Return the (x, y) coordinate for the center point of the cell that contains the specified text.  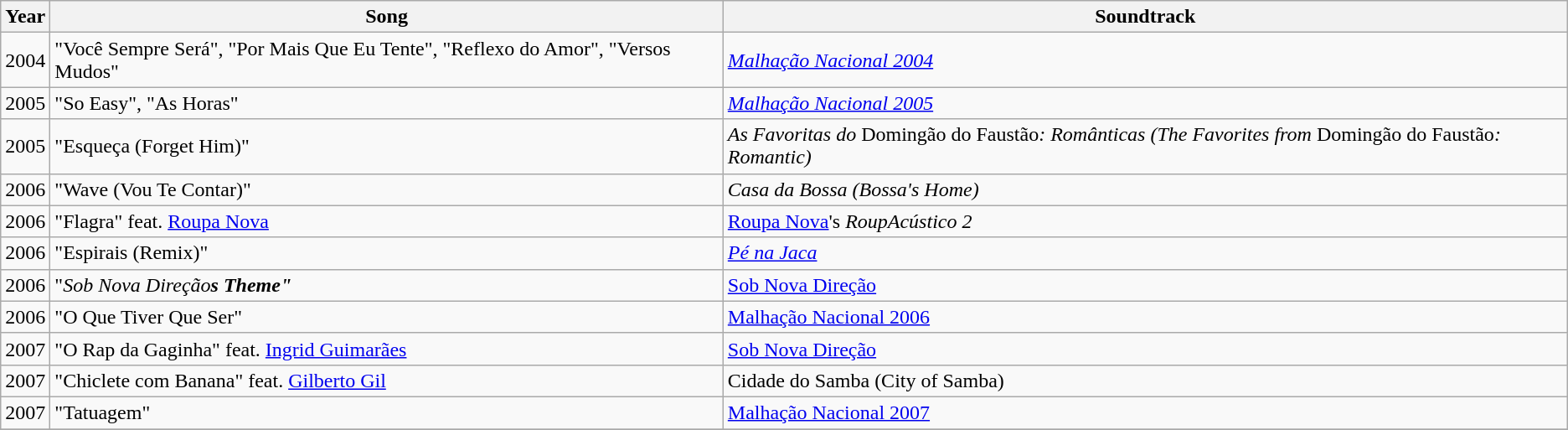
"Espirais (Remix)" (387, 253)
As Favoritas do Domingão do Faustão: Românticas (The Favorites from Domingão do Faustão: Romantic) (1145, 146)
Song (387, 17)
"So Easy", "As Horas" (387, 103)
Soundtrack (1145, 17)
Roupa Nova's RoupAcústico 2 (1145, 221)
"O Rap da Gaginha" feat. Ingrid Guimarães (387, 349)
"Você Sempre Será", "Por Mais Que Eu Tente", "Reflexo do Amor", "Versos Mudos" (387, 60)
"Tatuagem" (387, 412)
Casa da Bossa (Bossa's Home) (1145, 189)
Malhação Nacional 2006 (1145, 317)
"O Que Tiver Que Ser" (387, 317)
Malhação Nacional 2005 (1145, 103)
Year (25, 17)
2004 (25, 60)
"Chiclete com Banana" feat. Gilberto Gil (387, 381)
"Esqueça (Forget Him)" (387, 146)
"Flagra" feat. Roupa Nova (387, 221)
Malhação Nacional 2004 (1145, 60)
"Sob Nova Direçãos Theme" (387, 285)
Malhação Nacional 2007 (1145, 412)
Cidade do Samba (City of Samba) (1145, 381)
"Wave (Vou Te Contar)" (387, 189)
Pé na Jaca (1145, 253)
